Return (X, Y) of the center of cell containing provided text 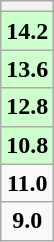
11.0 (28, 183)
10.8 (28, 145)
13.6 (28, 69)
14.2 (28, 31)
9.0 (28, 221)
12.8 (28, 107)
